Capture the cell that displays the provided text and extract its (x, y) central coordinate. 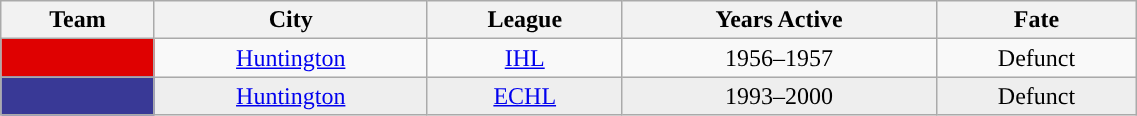
Team (78, 20)
City (290, 20)
1956–1957 (779, 58)
Fate (1036, 20)
ECHL (524, 96)
IHL (524, 58)
1993–2000 (779, 96)
League (524, 20)
Years Active (779, 20)
